Extract the (X, Y) coordinate from the center of the cell holding the provided text.  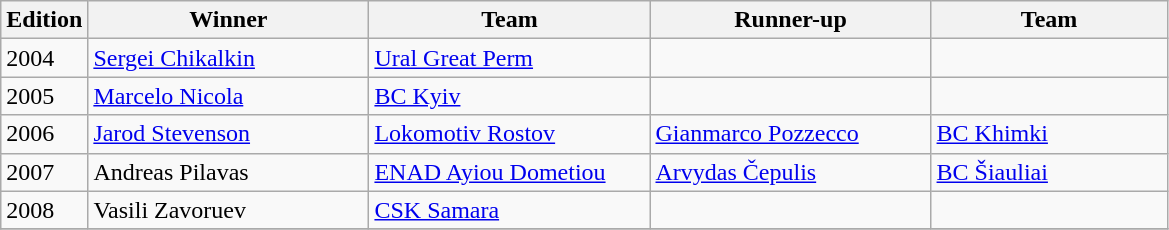
Gianmarco Pozzecco (790, 134)
Edition (44, 20)
Runner-up (790, 20)
Ural Great Perm (510, 58)
2007 (44, 172)
Arvydas Čepulis (790, 172)
Jarod Stevenson (228, 134)
2004 (44, 58)
BC Khimki (1049, 134)
ENAD Ayiou Dometiou (510, 172)
Vasili Zavoruev (228, 210)
Lokomotiv Rostov (510, 134)
Winner (228, 20)
2006 (44, 134)
BC Šiauliai (1049, 172)
Marcelo Nicola (228, 96)
2008 (44, 210)
BC Kyiv (510, 96)
Andreas Pilavas (228, 172)
CSK Samara (510, 210)
2005 (44, 96)
Sergei Chikalkin (228, 58)
